Pinpoint the cell where the given text exists, returning its [X, Y] midpoint coordinate. 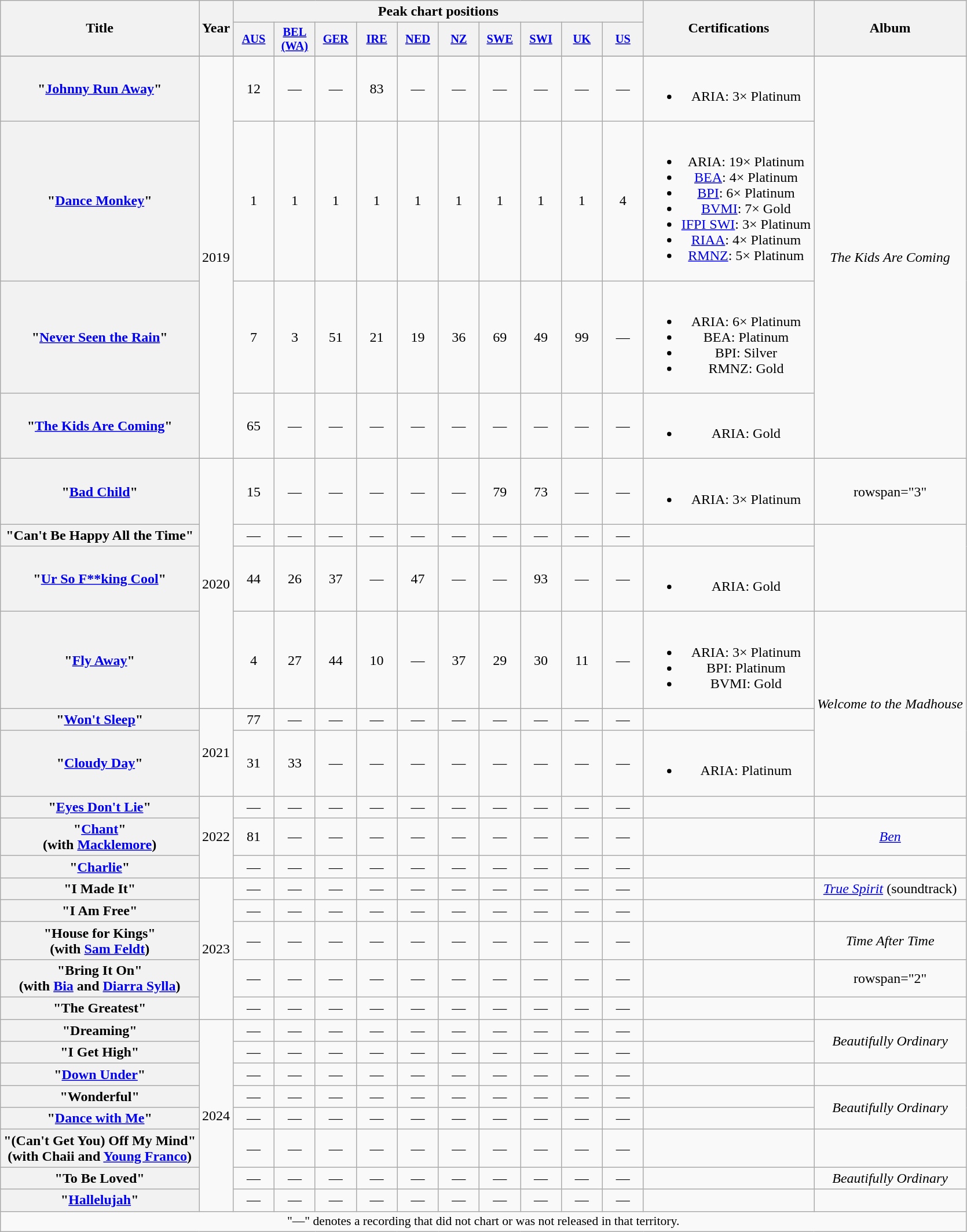
"Dance with Me" [100, 1118]
"Down Under" [100, 1074]
SWE [500, 39]
7 [254, 337]
29 [500, 660]
ARIA: 6× PlatinumBEA: PlatinumBPI: SilverRMNZ: Gold [728, 337]
"I Made It" [100, 889]
"The Greatest" [100, 1008]
"Wonderful" [100, 1096]
US [623, 39]
83 [376, 88]
51 [336, 337]
"Charlie" [100, 867]
79 [500, 491]
NZ [459, 39]
73 [541, 491]
Ben [891, 836]
"The Kids Are Coming" [100, 426]
"Dance Monkey" [100, 202]
3 [294, 337]
Title [100, 28]
"—" denotes a recording that did not chart or was not released in that territory. [483, 1222]
27 [294, 660]
True Spirit (soundtrack) [891, 889]
"I Am Free" [100, 911]
"Eyes Don't Lie" [100, 807]
26 [294, 579]
"Never Seen the Rain" [100, 337]
ARIA: 19× PlatinumBEA: 4× PlatinumBPI: 6× PlatinumBVMI: 7× GoldIFPI SWI: 3× PlatinumRIAA: 4× PlatinumRMNZ: 5× Platinum [728, 202]
2024 [217, 1116]
2019 [217, 257]
"(Can't Get You) Off My Mind"(with Chaii and Young Franco) [100, 1148]
UK [581, 39]
"Won't Sleep" [100, 719]
2023 [217, 948]
12 [254, 88]
31 [254, 763]
"I Get High" [100, 1052]
GER [336, 39]
2021 [217, 752]
Peak chart positions [439, 12]
SWI [541, 39]
"To Be Loved" [100, 1178]
"House for Kings"(with Sam Feldt) [100, 941]
rowspan="3" [891, 491]
The Kids Are Coming [891, 257]
AUS [254, 39]
"Dreaming" [100, 1030]
Certifications [728, 28]
2022 [217, 836]
Year [217, 28]
IRE [376, 39]
"Can't Be Happy All the Time" [100, 535]
2020 [217, 584]
"Johnny Run Away" [100, 88]
11 [581, 660]
"Bad Child" [100, 491]
BEL(WA) [294, 39]
81 [254, 836]
65 [254, 426]
36 [459, 337]
"Bring It On"(with Bia and Diarra Sylla) [100, 978]
"Cloudy Day" [100, 763]
ARIA: Platinum [728, 763]
93 [541, 579]
33 [294, 763]
ARIA: 3× PlatinumBPI: PlatinumBVMI: Gold [728, 660]
21 [376, 337]
47 [418, 579]
Welcome to the Madhouse [891, 704]
10 [376, 660]
"Chant"(with Macklemore) [100, 836]
19 [418, 337]
49 [541, 337]
"Hallelujah" [100, 1200]
Time After Time [891, 941]
77 [254, 719]
NED [418, 39]
99 [581, 337]
69 [500, 337]
rowspan="2" [891, 978]
"Fly Away" [100, 660]
"Ur So F**king Cool" [100, 579]
30 [541, 660]
Album [891, 28]
15 [254, 491]
